Provide the [x, y] coordinate of the cell's center where the given text is located.  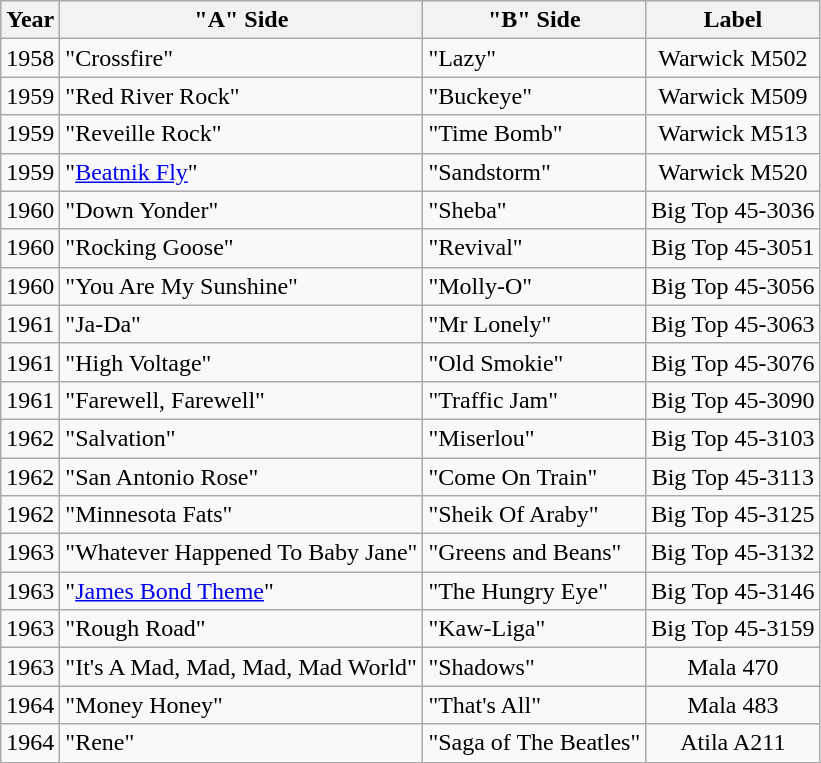
"Mr Lonely" [534, 324]
"Sheik Of Araby" [534, 515]
"Come On Train" [534, 477]
Big Top 45-3159 [733, 629]
1958 [30, 58]
Big Top 45-3103 [733, 438]
"Red River Rock" [242, 96]
"You Are My Sunshine" [242, 286]
Big Top 45-3056 [733, 286]
"Molly-O" [534, 286]
Big Top 45-3146 [733, 591]
Big Top 45-3125 [733, 515]
"Greens and Beans" [534, 553]
"B" Side [534, 20]
"San Antonio Rose" [242, 477]
"It's A Mad, Mad, Mad, Mad World" [242, 667]
Big Top 45-3113 [733, 477]
"James Bond Theme" [242, 591]
Big Top 45-3063 [733, 324]
Big Top 45-3036 [733, 210]
"Minnesota Fats" [242, 515]
"Lazy" [534, 58]
"That's All" [534, 705]
"Rocking Goose" [242, 248]
"Shadows" [534, 667]
Mala 483 [733, 705]
"Buckeye" [534, 96]
"Kaw-Liga" [534, 629]
"Miserlou" [534, 438]
Warwick M520 [733, 172]
"Revival" [534, 248]
"The Hungry Eye" [534, 591]
"High Voltage" [242, 362]
Warwick M502 [733, 58]
Warwick M509 [733, 96]
"Reveille Rock" [242, 134]
"Ja-Da" [242, 324]
"Time Bomb" [534, 134]
"Rene" [242, 743]
"Down Yonder" [242, 210]
"Salvation" [242, 438]
"Money Honey" [242, 705]
"Farewell, Farewell" [242, 400]
Label [733, 20]
"Saga of The Beatles" [534, 743]
"Old Smokie" [534, 362]
Big Top 45-3132 [733, 553]
"A" Side [242, 20]
"Beatnik Fly" [242, 172]
"Crossfire" [242, 58]
"Traffic Jam" [534, 400]
Warwick M513 [733, 134]
"Sheba" [534, 210]
"Sandstorm" [534, 172]
Atila A211 [733, 743]
Big Top 45-3090 [733, 400]
"Rough Road" [242, 629]
Year [30, 20]
Big Top 45-3051 [733, 248]
Mala 470 [733, 667]
Big Top 45-3076 [733, 362]
"Whatever Happened To Baby Jane" [242, 553]
